Capture the cell that displays the provided text and extract its (x, y) central coordinate. 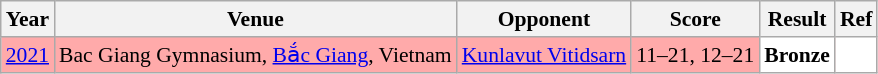
Kunlavut Vitidsarn (544, 55)
Year (28, 19)
Venue (256, 19)
Score (695, 19)
Bac Giang Gymnasium, Bắc Giang, Vietnam (256, 55)
11–21, 12–21 (695, 55)
Ref (856, 19)
Opponent (544, 19)
Result (797, 19)
2021 (28, 55)
Bronze (797, 55)
